Locate the cell with the specified text and output its (x, y) center coordinate. 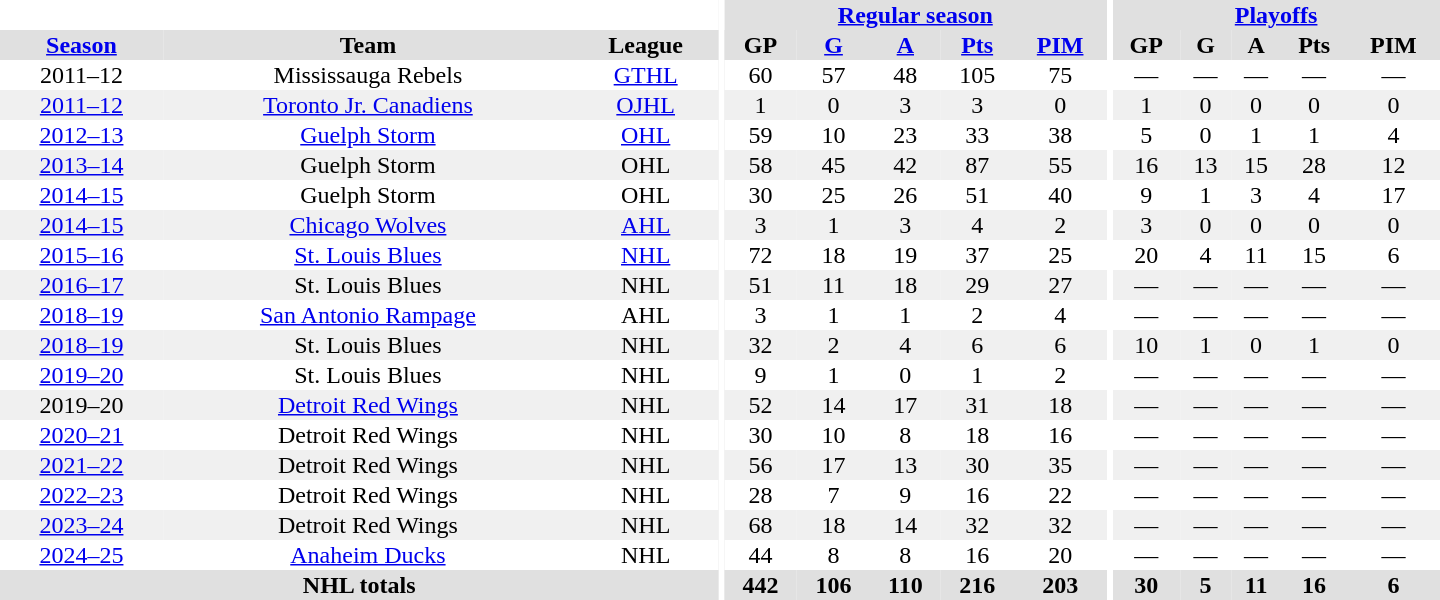
29 (978, 285)
NHL totals (359, 585)
22 (1060, 495)
San Antonio Rampage (368, 315)
31 (978, 405)
35 (1060, 465)
Team (368, 45)
44 (760, 555)
52 (760, 405)
110 (906, 585)
60 (760, 75)
2020–21 (82, 435)
58 (760, 165)
442 (760, 585)
Chicago Wolves (368, 225)
23 (906, 135)
2013–14 (82, 165)
2023–24 (82, 525)
59 (760, 135)
Regular season (916, 15)
2016–17 (82, 285)
GTHL (646, 75)
106 (834, 585)
45 (834, 165)
Mississauga Rebels (368, 75)
2024–25 (82, 555)
League (646, 45)
55 (1060, 165)
2015–16 (82, 255)
Playoffs (1276, 15)
56 (760, 465)
68 (760, 525)
2022–23 (82, 495)
37 (978, 255)
2021–22 (82, 465)
38 (1060, 135)
Anaheim Ducks (368, 555)
12 (1394, 165)
OJHL (646, 105)
33 (978, 135)
105 (978, 75)
75 (1060, 75)
Toronto Jr. Canadiens (368, 105)
2012–13 (82, 135)
203 (1060, 585)
57 (834, 75)
216 (978, 585)
87 (978, 165)
Season (82, 45)
40 (1060, 195)
48 (906, 75)
42 (906, 165)
72 (760, 255)
7 (834, 495)
19 (906, 255)
27 (1060, 285)
26 (906, 195)
